For the text-containing cell, return its midpoint in [x, y] coordinate format. 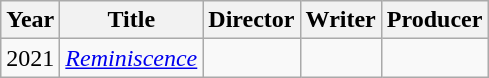
Director [252, 20]
Producer [434, 20]
Writer [340, 20]
Title [132, 20]
2021 [30, 58]
Reminiscence [132, 58]
Year [30, 20]
